Pinpoint the cell where the given text exists, returning its (X, Y) midpoint coordinate. 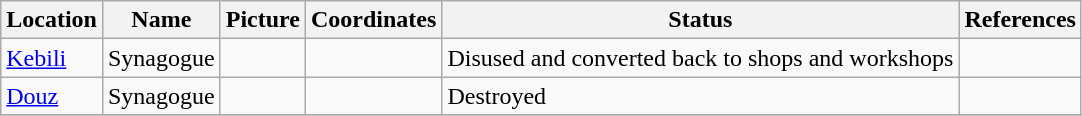
Name (161, 20)
Disused and converted back to shops and workshops (700, 58)
Destroyed (700, 96)
Coordinates (373, 20)
Douz (52, 96)
Location (52, 20)
Status (700, 20)
Kebili (52, 58)
References (1020, 20)
Picture (262, 20)
